Capture the cell that displays the provided text and extract its [X, Y] central coordinate. 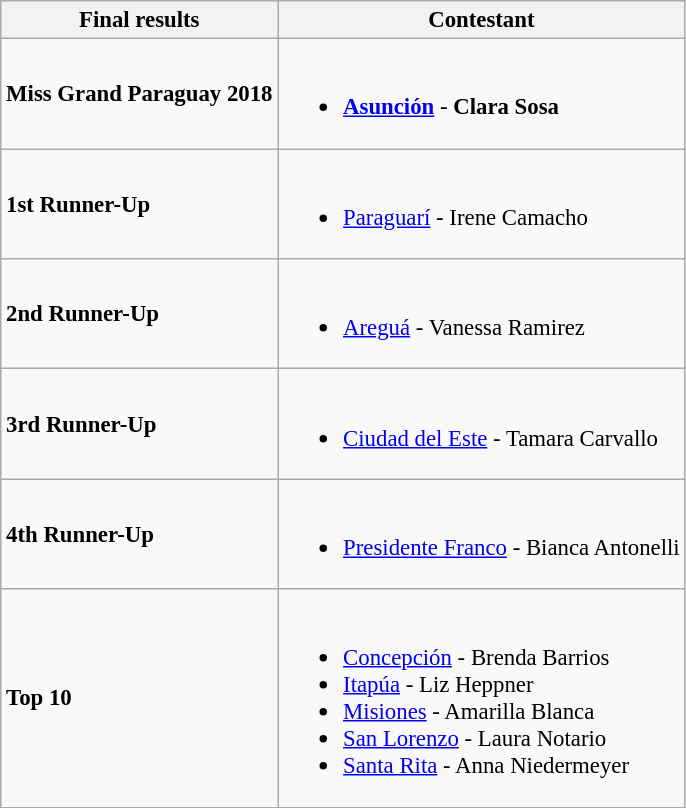
4th Runner-Up [140, 534]
Asunción - Clara Sosa [482, 94]
Presidente Franco - Bianca Antonelli [482, 534]
Contestant [482, 20]
Final results [140, 20]
2nd Runner-Up [140, 314]
Ciudad del Este - Tamara Carvallo [482, 424]
3rd Runner-Up [140, 424]
Miss Grand Paraguay 2018 [140, 94]
Paraguarí - Irene Camacho [482, 204]
1st Runner-Up [140, 204]
Concepción - Brenda Barrios Itapúa - Liz Heppner Misiones - Amarilla Blanca San Lorenzo - Laura Notario Santa Rita - Anna Niedermeyer [482, 698]
Top 10 [140, 698]
Areguá - Vanessa Ramirez [482, 314]
